Detect which cell encompasses the target text, then output its (X, Y) center coordinate. 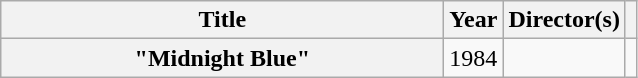
Year (474, 20)
1984 (474, 58)
"Midnight Blue" (222, 58)
Title (222, 20)
Director(s) (564, 20)
